For the text-containing cell, return its midpoint in [x, y] coordinate format. 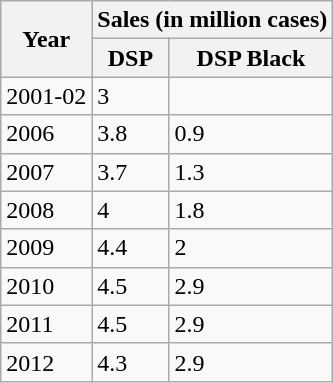
2006 [46, 134]
1.3 [251, 172]
2010 [46, 286]
0.9 [251, 134]
2007 [46, 172]
4.4 [130, 248]
DSP [130, 58]
4 [130, 210]
3.7 [130, 172]
3 [130, 96]
DSP Black [251, 58]
2009 [46, 248]
3.8 [130, 134]
2011 [46, 324]
2012 [46, 362]
2001-02 [46, 96]
2008 [46, 210]
Year [46, 39]
1.8 [251, 210]
Sales (in million cases) [212, 20]
2 [251, 248]
4.3 [130, 362]
